Determine the (X, Y) coordinate at the center of the cell enclosing the given text.  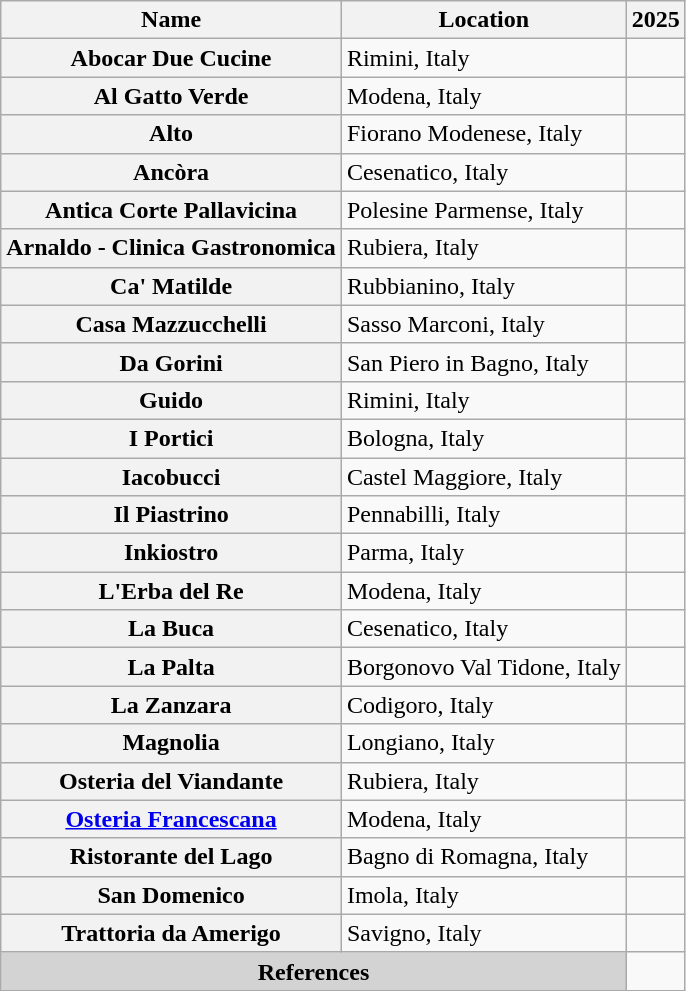
Name (172, 20)
Osteria Francescana (172, 819)
Bologna, Italy (484, 438)
Sasso Marconi, Italy (484, 324)
La Palta (172, 667)
Parma, Italy (484, 553)
Antica Corte Pallavicina (172, 210)
Inkiostro (172, 553)
Imola, Italy (484, 895)
La Buca (172, 629)
Codigoro, Italy (484, 705)
Alto (172, 134)
Polesine Parmense, Italy (484, 210)
Iacobucci (172, 477)
Da Gorini (172, 362)
Ristorante del Lago (172, 857)
L'Erba del Re (172, 591)
Magnolia (172, 743)
San Domenico (172, 895)
Pennabilli, Italy (484, 515)
La Zanzara (172, 705)
Guido (172, 400)
San Piero in Bagno, Italy (484, 362)
Borgonovo Val Tidone, Italy (484, 667)
Savigno, Italy (484, 933)
References (314, 971)
Abocar Due Cucine (172, 58)
Arnaldo - Clinica Gastronomica (172, 248)
Bagno di Romagna, Italy (484, 857)
Castel Maggiore, Italy (484, 477)
Fiorano Modenese, Italy (484, 134)
Casa Mazzucchelli (172, 324)
Il Piastrino (172, 515)
Rubbianino, Italy (484, 286)
Trattoria da Amerigo (172, 933)
Longiano, Italy (484, 743)
Ancòra (172, 172)
2025 (656, 20)
I Portici (172, 438)
Location (484, 20)
Ca' Matilde (172, 286)
Osteria del Viandante (172, 781)
Al Gatto Verde (172, 96)
